Provide the [X, Y] coordinate of the cell's center where the given text is located.  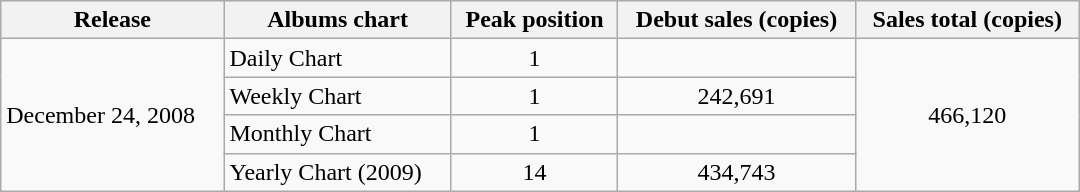
Peak position [534, 20]
Daily Chart [338, 58]
14 [534, 172]
242,691 [736, 96]
Debut sales (copies) [736, 20]
Yearly Chart (2009) [338, 172]
December 24, 2008 [112, 115]
Albums chart [338, 20]
466,120 [967, 115]
Sales total (copies) [967, 20]
Release [112, 20]
434,743 [736, 172]
Weekly Chart [338, 96]
Monthly Chart [338, 134]
